Scan for the cell matching the given text and deliver its [X, Y] coordinate at center. 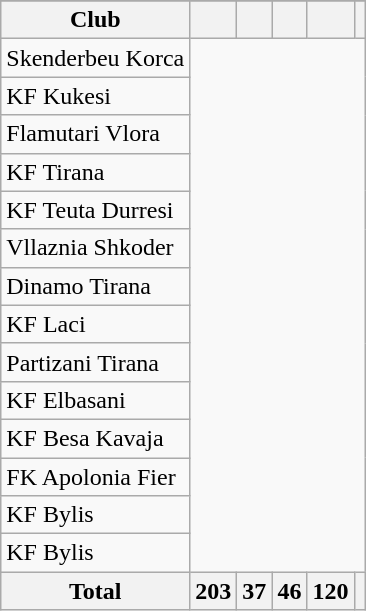
KF Besa Kavaja [96, 438]
KF Kukesi [96, 96]
Vllaznia Shkoder [96, 248]
46 [290, 591]
Club [96, 20]
Dinamo Tirana [96, 286]
Partizani Tirana [96, 362]
Total [96, 591]
Flamutari Vlora [96, 134]
KF Teuta Durresi [96, 210]
KF Elbasani [96, 400]
37 [254, 591]
KF Laci [96, 324]
203 [214, 591]
FK Apolonia Fier [96, 477]
Skenderbeu Korca [96, 58]
KF Tirana [96, 172]
120 [330, 591]
